Search for the cell housing the specified text and yield its [X, Y] center coordinate. 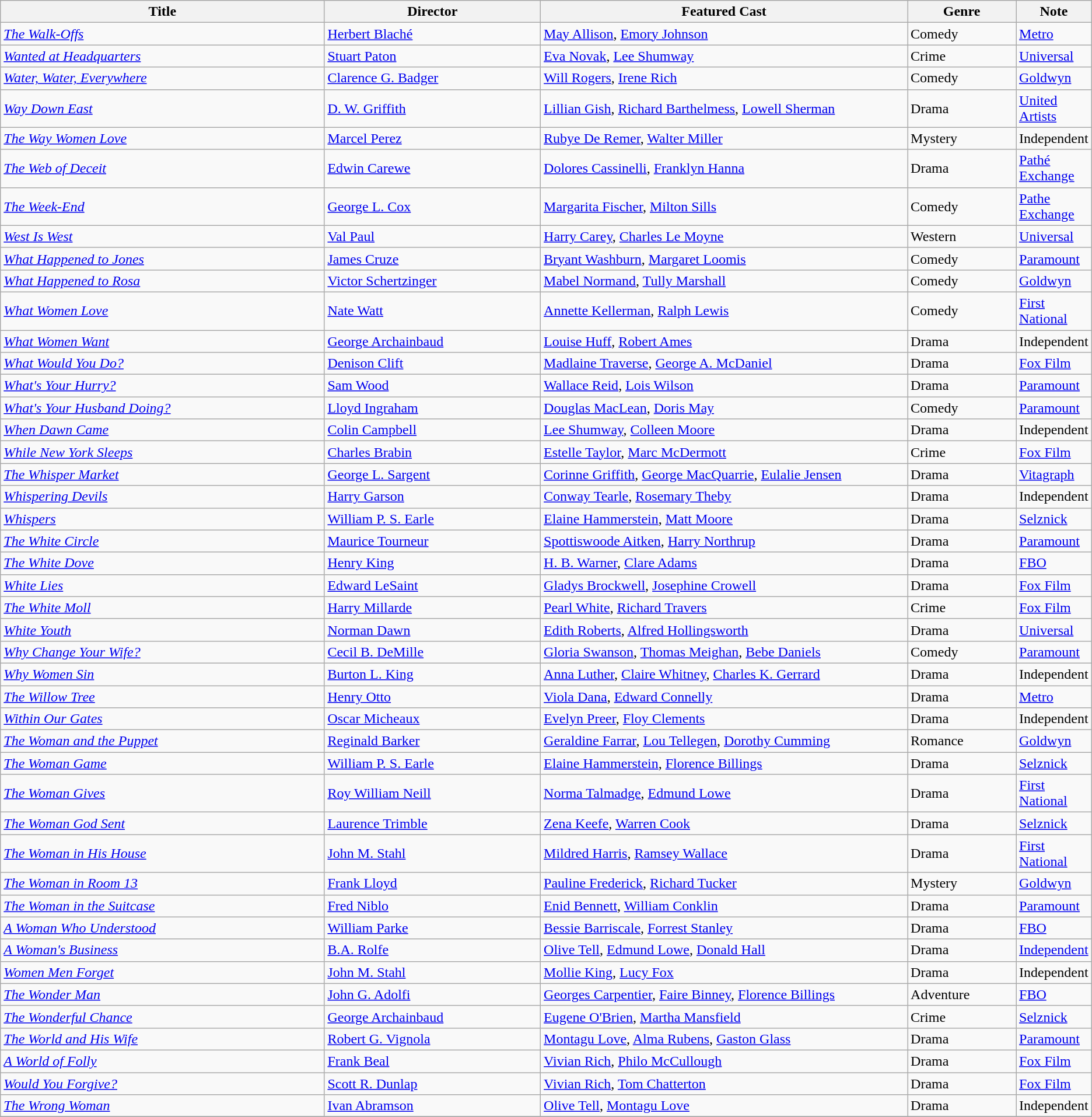
The Wonder Man [162, 994]
John G. Adolfi [433, 994]
Henry Otto [433, 696]
Harry Carey, Charles Le Moyne [724, 236]
Lee Shumway, Colleen Moore [724, 430]
Why Women Sin [162, 674]
Spottiswoode Aitken, Harry Northrup [724, 541]
B.A. Rolfe [433, 950]
Western [962, 236]
George L. Cox [433, 207]
Wanted at Headquarters [162, 56]
Whispers [162, 519]
Pathe Exchange [1054, 207]
Scott R. Dunlap [433, 1084]
Pearl White, Richard Travers [724, 608]
The World and His Wife [162, 1039]
The Willow Tree [162, 696]
Ivan Abramson [433, 1106]
Within Our Gates [162, 719]
Montagu Love, Alma Rubens, Gaston Glass [724, 1039]
The Wonderful Chance [162, 1017]
Evelyn Preer, Floy Clements [724, 719]
Adventure [962, 994]
Val Paul [433, 236]
A Woman Who Understood [162, 928]
What's Your Husband Doing? [162, 408]
Anna Luther, Claire Whitney, Charles K. Gerrard [724, 674]
The Web of Deceit [162, 168]
Pathé Exchange [1054, 168]
Would You Forgive? [162, 1084]
Cecil B. DeMille [433, 652]
Olive Tell, Montagu Love [724, 1106]
Women Men Forget [162, 972]
Henry King [433, 563]
Olive Tell, Edmund Lowe, Donald Hall [724, 950]
Pauline Frederick, Richard Tucker [724, 884]
Bryant Washburn, Margaret Loomis [724, 259]
Featured Cast [724, 12]
Robert G. Vignola [433, 1039]
Dolores Cassinelli, Franklyn Hanna [724, 168]
The Walk-Offs [162, 34]
Edith Roberts, Alfred Hollingsworth [724, 630]
White Youth [162, 630]
Douglas MacLean, Doris May [724, 408]
The Week-End [162, 207]
The Woman in the Suitcase [162, 906]
Colin Campbell [433, 430]
Annette Kellerman, Ralph Lewis [724, 310]
Note [1054, 12]
The White Circle [162, 541]
Director [433, 12]
The Whisper Market [162, 474]
Harry Garson [433, 497]
Madlaine Traverse, George A. McDaniel [724, 364]
Norma Talmadge, Edmund Lowe [724, 794]
The Woman Gives [162, 794]
Vivian Rich, Tom Chatterton [724, 1084]
Norman Dawn [433, 630]
Rubye De Remer, Walter Miller [724, 138]
Nate Watt [433, 310]
Denison Clift [433, 364]
Enid Bennett, William Conklin [724, 906]
The White Moll [162, 608]
Edwin Carewe [433, 168]
The Woman and the Puppet [162, 741]
Victor Schertzinger [433, 281]
The Way Women Love [162, 138]
Mabel Normand, Tully Marshall [724, 281]
Laurence Trimble [433, 823]
The Woman in Room 13 [162, 884]
Stuart Paton [433, 56]
Way Down East [162, 109]
May Allison, Emory Johnson [724, 34]
Maurice Tourneur [433, 541]
While New York Sleeps [162, 452]
Estelle Taylor, Marc McDermott [724, 452]
Lloyd Ingraham [433, 408]
Charles Brabin [433, 452]
Viola Dana, Edward Connelly [724, 696]
Frank Beal [433, 1061]
Roy William Neill [433, 794]
Georges Carpentier, Faire Binney, Florence Billings [724, 994]
What Happened to Jones [162, 259]
Vivian Rich, Philo McCullough [724, 1061]
Mildred Harris, Ramsey Wallace [724, 853]
Sam Wood [433, 386]
Harry Millarde [433, 608]
H. B. Warner, Clare Adams [724, 563]
Margarita Fischer, Milton Sills [724, 207]
Mollie King, Lucy Fox [724, 972]
D. W. Griffith [433, 109]
Elaine Hammerstein, Florence Billings [724, 763]
Burton L. King [433, 674]
James Cruze [433, 259]
Herbert Blaché [433, 34]
Frank Lloyd [433, 884]
Elaine Hammerstein, Matt Moore [724, 519]
George L. Sargent [433, 474]
When Dawn Came [162, 430]
The White Dove [162, 563]
Gloria Swanson, Thomas Meighan, Bebe Daniels [724, 652]
What Would You Do? [162, 364]
The Woman in His House [162, 853]
What Women Love [162, 310]
Fred Niblo [433, 906]
A World of Folly [162, 1061]
West Is West [162, 236]
Edward LeSaint [433, 585]
Corinne Griffith, George MacQuarrie, Eulalie Jensen [724, 474]
Why Change Your Wife? [162, 652]
Conway Tearle, Rosemary Theby [724, 497]
United Artists [1054, 109]
What Women Want [162, 341]
Water, Water, Everywhere [162, 78]
What's Your Hurry? [162, 386]
The Wrong Woman [162, 1106]
The Woman Game [162, 763]
The Woman God Sent [162, 823]
Eva Novak, Lee Shumway [724, 56]
Genre [962, 12]
Lillian Gish, Richard Barthelmess, Lowell Sherman [724, 109]
Clarence G. Badger [433, 78]
Oscar Micheaux [433, 719]
Romance [962, 741]
Bessie Barriscale, Forrest Stanley [724, 928]
What Happened to Rosa [162, 281]
Geraldine Farrar, Lou Tellegen, Dorothy Cumming [724, 741]
Wallace Reid, Lois Wilson [724, 386]
A Woman's Business [162, 950]
Marcel Perez [433, 138]
Whispering Devils [162, 497]
Gladys Brockwell, Josephine Crowell [724, 585]
Zena Keefe, Warren Cook [724, 823]
William Parke [433, 928]
Vitagraph [1054, 474]
Will Rogers, Irene Rich [724, 78]
Louise Huff, Robert Ames [724, 341]
Eugene O'Brien, Martha Mansfield [724, 1017]
White Lies [162, 585]
Reginald Barker [433, 741]
Title [162, 12]
